Provide the [x, y] coordinate of the cell's center where the given text is located.  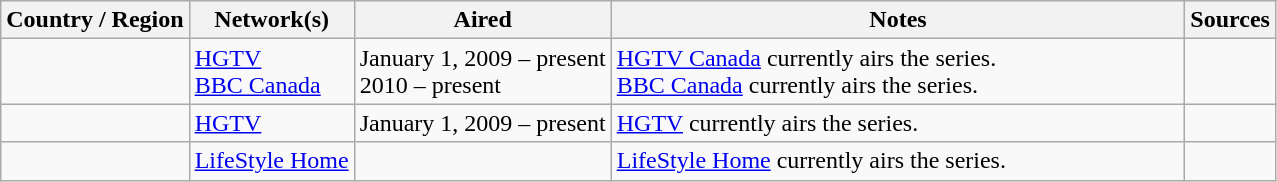
Notes [898, 20]
HGTV [272, 123]
HGTV currently airs the series. [898, 123]
January 1, 2009 – present [482, 123]
Network(s) [272, 20]
LifeStyle Home currently airs the series. [898, 161]
Aired [482, 20]
January 1, 2009 – present2010 – present [482, 72]
Country / Region [95, 20]
LifeStyle Home [272, 161]
HGTVBBC Canada [272, 72]
HGTV Canada currently airs the series.BBC Canada currently airs the series. [898, 72]
Sources [1230, 20]
